Return the [X, Y] coordinate for the center point of the cell that contains the specified text.  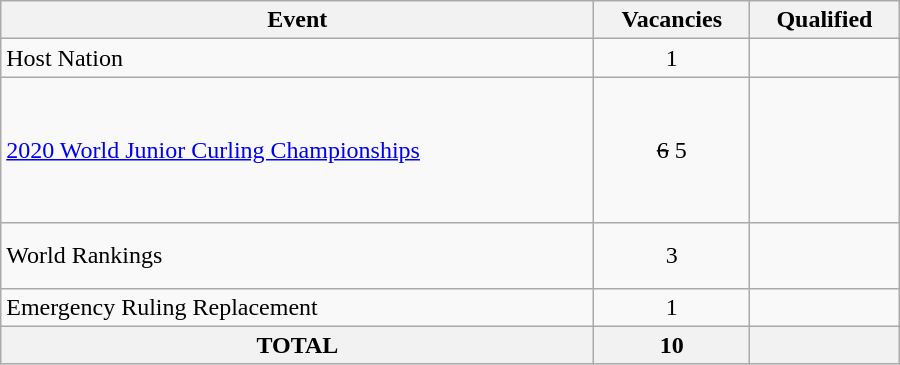
Host Nation [298, 58]
Emergency Ruling Replacement [298, 307]
Event [298, 20]
Vacancies [672, 20]
TOTAL [298, 345]
2020 World Junior Curling Championships [298, 150]
World Rankings [298, 256]
3 [672, 256]
Qualified [825, 20]
6 5 [672, 150]
10 [672, 345]
